Provide the [x, y] coordinate of the cell's center where the given text is located.  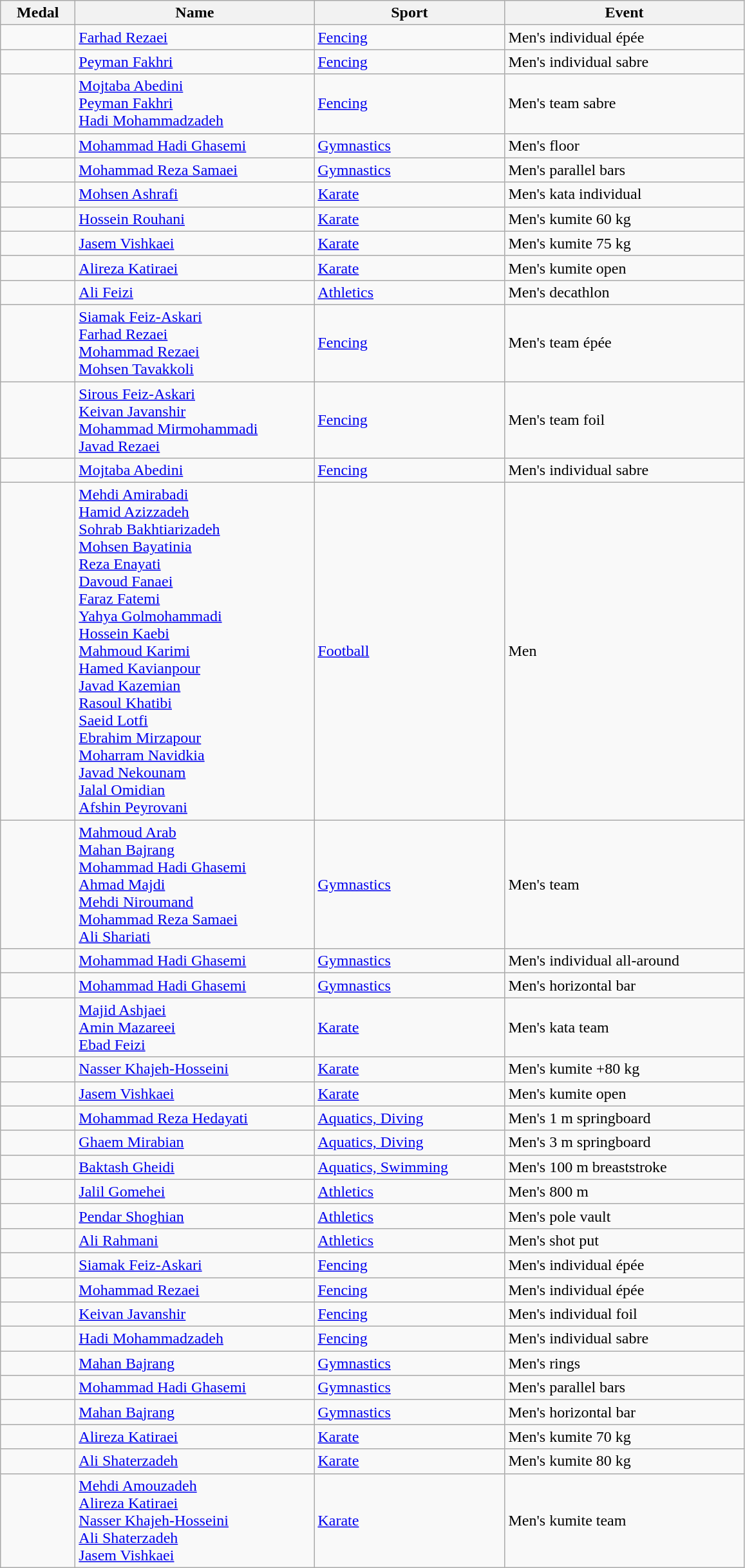
Men's rings [625, 1363]
Mohammad Reza Samaei [194, 170]
Aquatics, Swimming [410, 1167]
Hossein Rouhani [194, 219]
Men's 100 m breaststroke [625, 1167]
Baktash Gheidi [194, 1167]
Men's team foil [625, 420]
Men's kata team [625, 1027]
Men's individual foil [625, 1314]
Men's team sabre [625, 104]
Men's team [625, 884]
Men's shot put [625, 1240]
Ghaem Mirabian [194, 1143]
Men's individual all-around [625, 961]
Medal [38, 13]
Men's 3 m springboard [625, 1143]
Men's kumite 60 kg [625, 219]
Mehdi AmouzadehAlireza KatiraeiNasser Khajeh-HosseiniAli ShaterzadehJasem Vishkaei [194, 1520]
Men's floor [625, 145]
Jalil Gomehei [194, 1191]
Men's kumite 70 kg [625, 1437]
Men's 800 m [625, 1191]
Ali Shaterzadeh [194, 1461]
Men's kata individual [625, 194]
Siamak Feiz-Askari [194, 1265]
Sport [410, 13]
Men's kumite 75 kg [625, 243]
Pendar Shoghian [194, 1216]
Football [410, 651]
Majid AshjaeiAmin MazareeiEbad Feizi [194, 1027]
Men [625, 651]
Men's kumite team [625, 1520]
Mohammad Reza Hedayati [194, 1118]
Ali Rahmani [194, 1240]
Men's team épée [625, 342]
Men's kumite 80 kg [625, 1461]
Event [625, 13]
Keivan Javanshir [194, 1314]
Siamak Feiz-AskariFarhad RezaeiMohammad RezaeiMohsen Tavakkoli [194, 342]
Hadi Mohammadzadeh [194, 1339]
Mojtaba Abedini [194, 471]
Mohammad Rezaei [194, 1289]
Sirous Feiz-AskariKeivan JavanshirMohammad MirmohammadiJavad Rezaei [194, 420]
Men's kumite +80 kg [625, 1069]
Name [194, 13]
Peyman Fakhri [194, 62]
Nasser Khajeh-Hosseini [194, 1069]
Farhad Rezaei [194, 37]
Men's pole vault [625, 1216]
Mojtaba AbediniPeyman FakhriHadi Mohammadzadeh [194, 104]
Ali Feizi [194, 292]
Men's decathlon [625, 292]
Men's 1 m springboard [625, 1118]
Mahmoud ArabMahan BajrangMohammad Hadi GhasemiAhmad MajdiMehdi NiroumandMohammad Reza SamaeiAli Shariati [194, 884]
Mohsen Ashrafi [194, 194]
